Detect which cell encompasses the target text, then output its [X, Y] center coordinate. 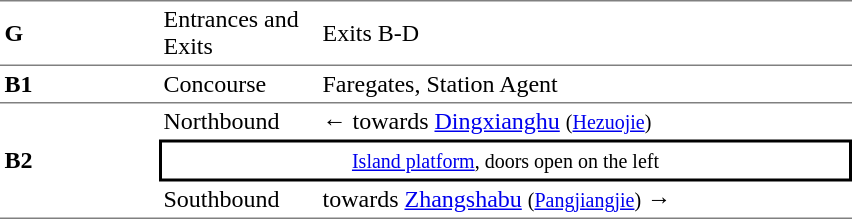
Faregates, Station Agent [585, 85]
Island platform, doors open on the left [506, 161]
G [80, 33]
Exits B-D [585, 33]
Northbound [238, 122]
B1 [80, 85]
Concourse [238, 85]
← towards Dingxianghu (Hezuojie) [585, 122]
Entrances and Exits [238, 33]
